Pinpoint the cell where the given text exists, returning its [X, Y] midpoint coordinate. 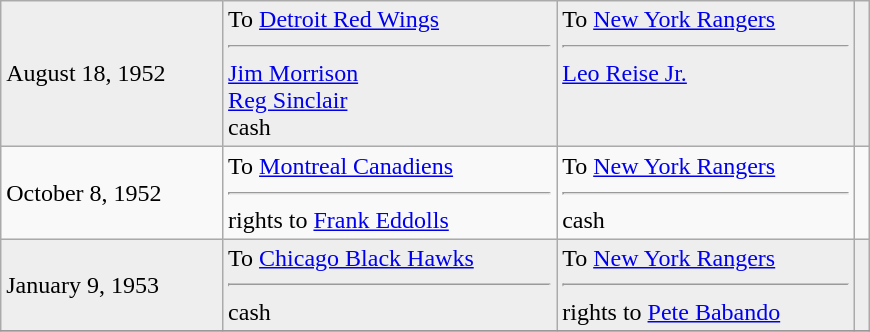
To Detroit Red WingsJim MorrisonReg Sinclaircash [390, 74]
To Montreal Canadiensrights to Frank Eddolls [390, 193]
To New York Rangersrights to Pete Babando [706, 285]
August 18, 1952 [112, 74]
October 8, 1952 [112, 193]
To New York RangersLeo Reise Jr. [706, 74]
To Chicago Black Hawkscash [390, 285]
January 9, 1953 [112, 285]
To New York Rangerscash [706, 193]
